Search for the cell housing the specified text and yield its (x, y) center coordinate. 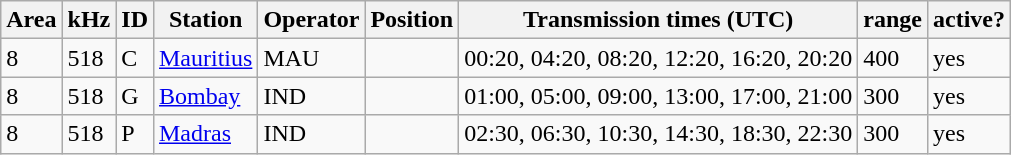
02:30, 06:30, 10:30, 14:30, 18:30, 22:30 (658, 134)
G (135, 96)
01:00, 05:00, 09:00, 13:00, 17:00, 21:00 (658, 96)
Madras (205, 134)
range (893, 20)
MAU (312, 58)
Transmission times (UTC) (658, 20)
kHz (89, 20)
ID (135, 20)
400 (893, 58)
00:20, 04:20, 08:20, 12:20, 16:20, 20:20 (658, 58)
Station (205, 20)
P (135, 134)
active? (968, 20)
Operator (312, 20)
Position (412, 20)
Mauritius (205, 58)
Area (32, 20)
Bombay (205, 96)
C (135, 58)
